Determine the (X, Y) coordinate at the center of the cell enclosing the given text.  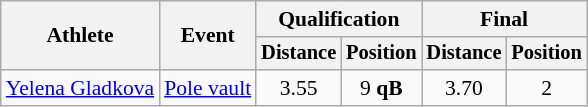
Qualification (338, 19)
Event (208, 36)
Athlete (80, 36)
9 qB (381, 88)
Pole vault (208, 88)
3.70 (464, 88)
3.55 (298, 88)
2 (546, 88)
Final (504, 19)
Yelena Gladkova (80, 88)
